Return the [X, Y] coordinate for the center point of the cell that contains the specified text.  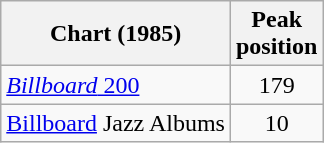
Chart (1985) [116, 34]
10 [276, 123]
Peakposition [276, 34]
Billboard Jazz Albums [116, 123]
179 [276, 85]
Billboard 200 [116, 85]
